Pinpoint the cell where the given text exists, returning its [X, Y] midpoint coordinate. 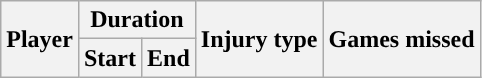
End [168, 58]
Duration [136, 20]
Injury type [259, 39]
Player [40, 39]
Games missed [402, 39]
Start [110, 58]
